Locate the cell with the specified text and output its (x, y) center coordinate. 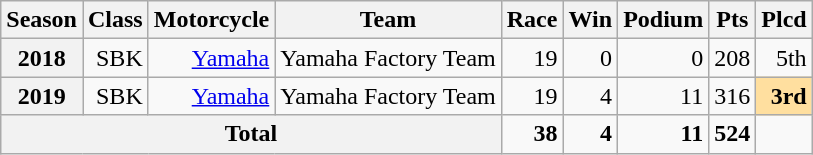
Motorcycle (212, 20)
Race (532, 20)
Season (42, 20)
Class (115, 20)
Total (252, 134)
524 (732, 134)
5th (784, 58)
Win (590, 20)
2019 (42, 96)
208 (732, 58)
Team (388, 20)
38 (532, 134)
Plcd (784, 20)
Pts (732, 20)
3rd (784, 96)
2018 (42, 58)
Podium (664, 20)
316 (732, 96)
